Search for the cell housing the specified text and yield its (X, Y) center coordinate. 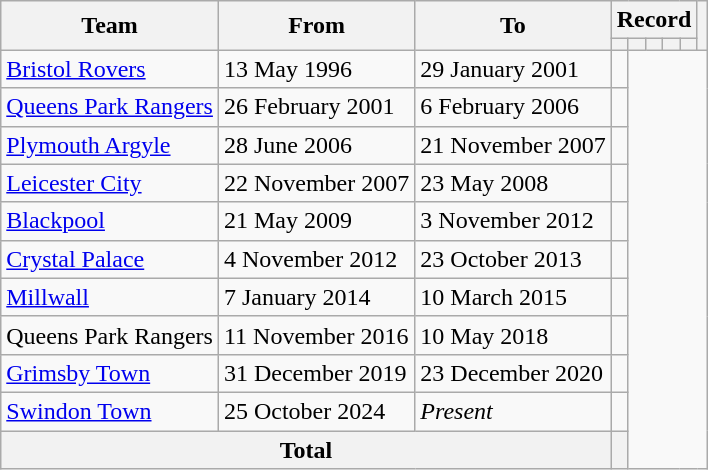
Present (513, 411)
Grimsby Town (110, 373)
31 December 2019 (316, 373)
Team (110, 26)
22 November 2007 (316, 183)
23 May 2008 (513, 183)
From (316, 26)
25 October 2024 (316, 411)
7 January 2014 (316, 297)
23 October 2013 (513, 259)
Total (306, 449)
10 March 2015 (513, 297)
Swindon Town (110, 411)
21 May 2009 (316, 221)
Crystal Palace (110, 259)
6 February 2006 (513, 107)
10 May 2018 (513, 335)
4 November 2012 (316, 259)
Leicester City (110, 183)
26 February 2001 (316, 107)
23 December 2020 (513, 373)
Blackpool (110, 221)
11 November 2016 (316, 335)
Bristol Rovers (110, 69)
21 November 2007 (513, 145)
13 May 1996 (316, 69)
Record (654, 20)
29 January 2001 (513, 69)
28 June 2006 (316, 145)
Plymouth Argyle (110, 145)
To (513, 26)
3 November 2012 (513, 221)
Millwall (110, 297)
